Capture the cell that displays the provided text and extract its (x, y) central coordinate. 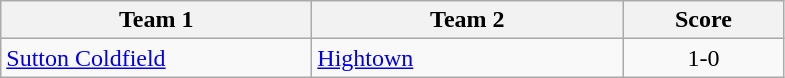
Team 2 (468, 20)
Score (704, 20)
Sutton Coldfield (156, 58)
Team 1 (156, 20)
Hightown (468, 58)
1-0 (704, 58)
